Pinpoint the cell where the given text exists, returning its (X, Y) midpoint coordinate. 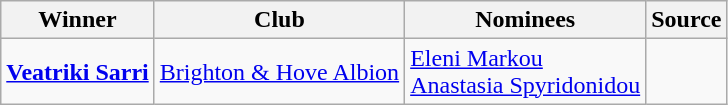
Source (686, 20)
Nominees (526, 20)
Winner (78, 20)
Brighton & Hove Albion (279, 72)
Club (279, 20)
Eleni MarkouAnastasia Spyridonidou (526, 72)
Veatriki Sarri (78, 72)
